Output the (x, y) coordinate of the center of the cell containing the given text.  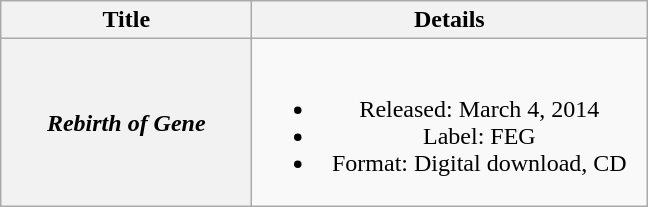
Details (450, 20)
Released: March 4, 2014Label: FEGFormat: Digital download, CD (450, 122)
Title (126, 20)
Rebirth of Gene (126, 122)
